Return the (x, y) coordinate for the center point of the cell that contains the specified text.  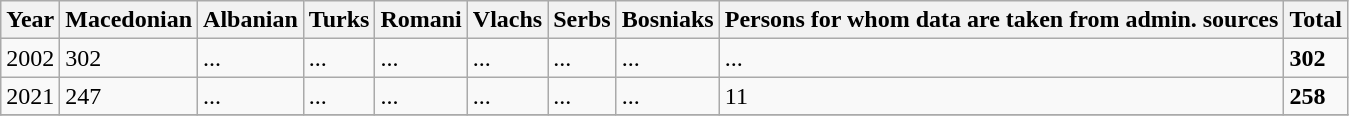
2021 (30, 96)
Total (1316, 20)
258 (1316, 96)
Serbs (582, 20)
Vlachs (507, 20)
Persons for whom data are taken from admin. sources (1002, 20)
Albanian (251, 20)
2002 (30, 58)
Bosniaks (668, 20)
Turks (339, 20)
Year (30, 20)
11 (1002, 96)
247 (129, 96)
Romani (421, 20)
Macedonian (129, 20)
